Return the [x, y] coordinate for the center point of the cell that contains the specified text.  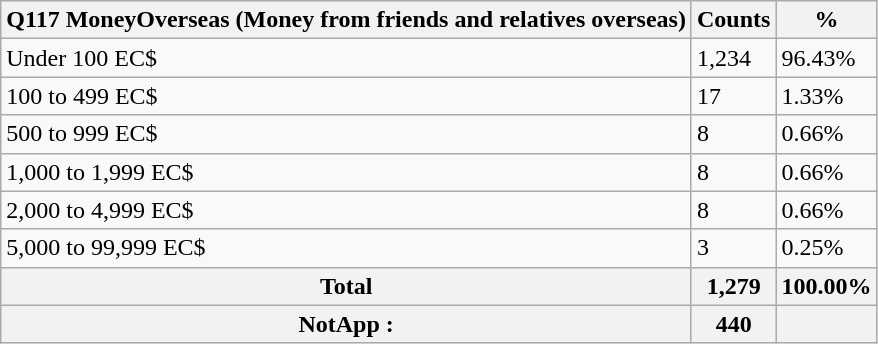
1,000 to 1,999 EC$ [346, 172]
17 [733, 96]
1.33% [826, 96]
440 [733, 324]
NotApp : [346, 324]
2,000 to 4,999 EC$ [346, 210]
500 to 999 EC$ [346, 134]
100.00% [826, 286]
5,000 to 99,999 EC$ [346, 248]
Q117 MoneyOverseas (Money from friends and relatives overseas) [346, 20]
96.43% [826, 58]
Under 100 EC$ [346, 58]
1,279 [733, 286]
Total [346, 286]
Counts [733, 20]
% [826, 20]
0.25% [826, 248]
100 to 499 EC$ [346, 96]
3 [733, 248]
1,234 [733, 58]
